Scan for the cell matching the given text and deliver its [X, Y] coordinate at center. 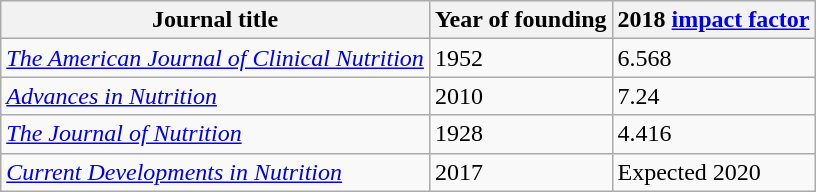
Expected 2020 [714, 172]
Year of founding [520, 20]
6.568 [714, 58]
1952 [520, 58]
1928 [520, 134]
4.416 [714, 134]
2018 impact factor [714, 20]
The American Journal of Clinical Nutrition [216, 58]
Advances in Nutrition [216, 96]
2010 [520, 96]
Journal title [216, 20]
2017 [520, 172]
7.24 [714, 96]
Current Developments in Nutrition [216, 172]
The Journal of Nutrition [216, 134]
